Search for the cell housing the specified text and yield its (x, y) center coordinate. 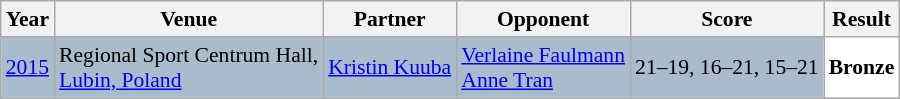
Score (727, 19)
Verlaine Faulmann Anne Tran (543, 68)
Regional Sport Centrum Hall,Lubin, Poland (188, 68)
Year (28, 19)
Partner (390, 19)
Opponent (543, 19)
Venue (188, 19)
Kristin Kuuba (390, 68)
2015 (28, 68)
Result (862, 19)
Bronze (862, 68)
21–19, 16–21, 15–21 (727, 68)
